Pinpoint the cell where the given text exists, returning its (X, Y) midpoint coordinate. 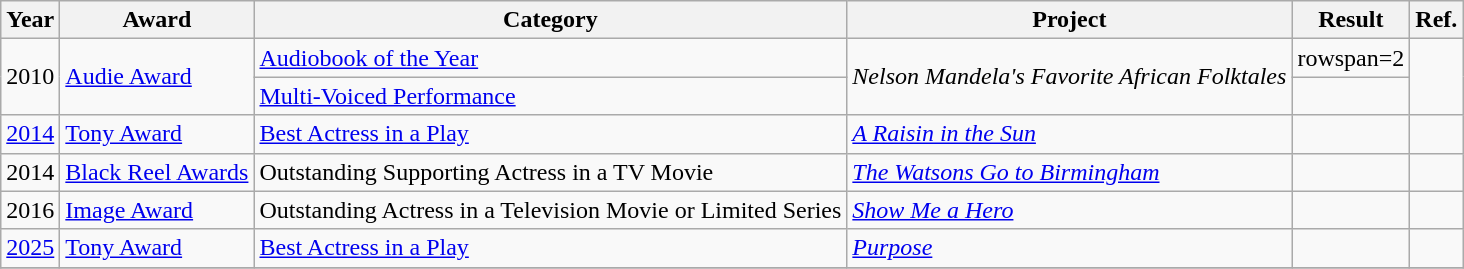
Outstanding Actress in a Television Movie or Limited Series (550, 210)
Black Reel Awards (157, 172)
Ref. (1436, 20)
Multi-Voiced Performance (550, 96)
Audiobook of the Year (550, 58)
Project (1070, 20)
Show Me a Hero (1070, 210)
Award (157, 20)
Nelson Mandela's Favorite African Folktales (1070, 77)
2025 (30, 248)
The Watsons Go to Birmingham (1070, 172)
Purpose (1070, 248)
Outstanding Supporting Actress in a TV Movie (550, 172)
A Raisin in the Sun (1070, 134)
rowspan=2 (1351, 58)
2010 (30, 77)
Year (30, 20)
Result (1351, 20)
Category (550, 20)
2016 (30, 210)
Image Award (157, 210)
Audie Award (157, 77)
